Capture the cell that displays the provided text and extract its [x, y] central coordinate. 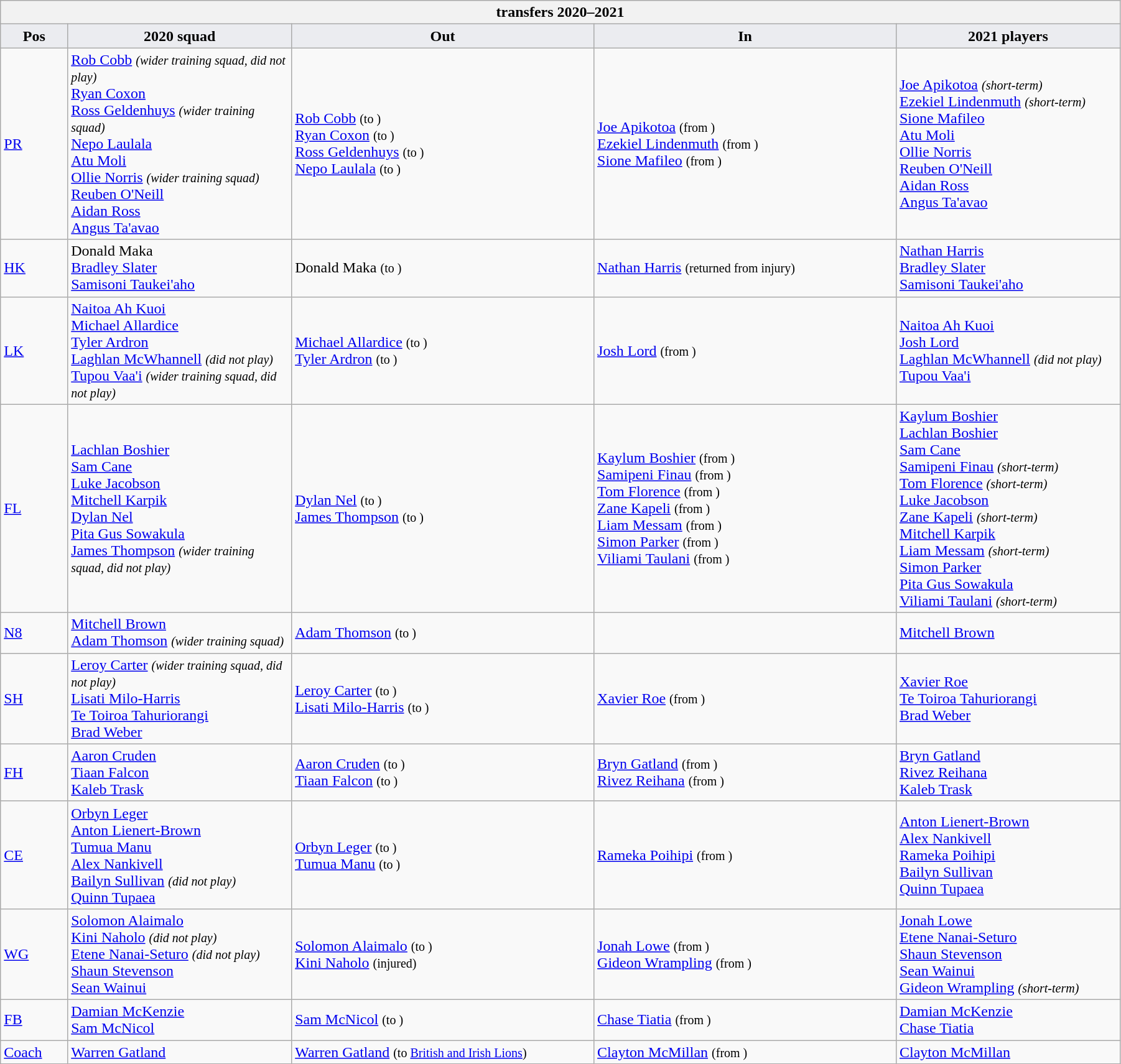
Jonah Lowe Etene Nanai-Seturo Shaun Stevenson Sean Wainui Gideon Wrampling (short-term) [1008, 954]
Orbyn Leger Anton Lienert-Brown Tumua Manu Alex Nankivell Bailyn Sullivan (did not play) Quinn Tupaea [180, 854]
Solomon Alaimalo Kini Naholo (did not play) Etene Nanai-Seturo (did not play) Shaun Stevenson Sean Wainui [180, 954]
LK [34, 351]
Aaron Cruden Tiaan Falcon Kaleb Trask [180, 772]
Aaron Cruden (to ) Tiaan Falcon (to ) [443, 772]
Naitoa Ah Kuoi Michael Allardice Tyler Ardron Laghlan McWhannell (did not play) Tupou Vaa'i (wider training squad, did not play) [180, 351]
Nathan Harris Bradley Slater Samisoni Taukei'aho [1008, 268]
FL [34, 509]
Clayton McMillan [1008, 1052]
2021 players [1008, 36]
CE [34, 854]
Josh Lord (from ) [745, 351]
FH [34, 772]
Joe Apikotoa (short-term) Ezekiel Lindenmuth (short-term) Sione Mafileo Atu Moli Ollie Norris Reuben O'Neill Aidan Ross Angus Ta'avao [1008, 144]
Xavier Roe (from ) [745, 698]
Naitoa Ah Kuoi Josh Lord Laghlan McWhannell (did not play) Tupou Vaa'i [1008, 351]
Bryn Gatland Rivez Reihana Kaleb Trask [1008, 772]
Donald Maka (to ) [443, 268]
Damian McKenzie Sam McNicol [180, 1020]
Dylan Nel (to ) James Thompson (to ) [443, 509]
In [745, 36]
Pos [34, 36]
Bryn Gatland (from ) Rivez Reihana (from ) [745, 772]
FB [34, 1020]
Solomon Alaimalo (to ) Kini Naholo (injured) [443, 954]
Clayton McMillan (from ) [745, 1052]
Coach [34, 1052]
Xavier Roe Te Toiroa Tahuriorangi Brad Weber [1008, 698]
Michael Allardice (to ) Tyler Ardron (to ) [443, 351]
Leroy Carter (to ) Lisati Milo-Harris (to ) [443, 698]
Leroy Carter (wider training squad, did not play) Lisati Milo-Harris Te Toiroa Tahuriorangi Brad Weber [180, 698]
Chase Tiatia (from ) [745, 1020]
Damian McKenzie Chase Tiatia [1008, 1020]
N8 [34, 633]
Adam Thomson (to ) [443, 633]
PR [34, 144]
Anton Lienert-Brown Alex Nankivell Rameka Poihipi Bailyn Sullivan Quinn Tupaea [1008, 854]
Mitchell Brown Adam Thomson (wider training squad) [180, 633]
Joe Apikotoa (from ) Ezekiel Lindenmuth (from ) Sione Mafileo (from ) [745, 144]
Rameka Poihipi (from ) [745, 854]
HK [34, 268]
Jonah Lowe (from ) Gideon Wrampling (from ) [745, 954]
Orbyn Leger (to ) Tumua Manu (to ) [443, 854]
Rob Cobb (to ) Ryan Coxon (to ) Ross Geldenhuys (to ) Nepo Laulala (to ) [443, 144]
SH [34, 698]
transfers 2020–2021 [560, 12]
Warren Gatland [180, 1052]
Nathan Harris (returned from injury) [745, 268]
WG [34, 954]
Warren Gatland (to British and Irish Lions) [443, 1052]
Lachlan Boshier Sam Cane Luke Jacobson Mitchell Karpik Dylan Nel Pita Gus Sowakula James Thompson (wider training squad, did not play) [180, 509]
Mitchell Brown [1008, 633]
Out [443, 36]
2020 squad [180, 36]
Sam McNicol (to ) [443, 1020]
Donald Maka Bradley Slater Samisoni Taukei'aho [180, 268]
